Return the [X, Y] coordinate for the center point of the cell that contains the specified text.  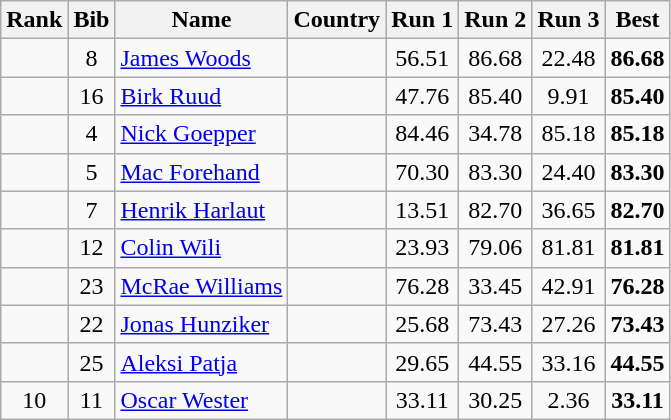
12 [92, 248]
McRae Williams [202, 286]
Nick Goepper [202, 134]
James Woods [202, 58]
Birk Ruud [202, 96]
47.76 [422, 96]
29.65 [422, 362]
33.16 [568, 362]
30.25 [496, 400]
70.30 [422, 172]
Run 1 [422, 20]
33.45 [496, 286]
42.91 [568, 286]
22 [92, 324]
Oscar Wester [202, 400]
79.06 [496, 248]
9.91 [568, 96]
Run 2 [496, 20]
Bib [92, 20]
27.26 [568, 324]
36.65 [568, 210]
11 [92, 400]
13.51 [422, 210]
23 [92, 286]
23.93 [422, 248]
25 [92, 362]
10 [34, 400]
Country [337, 20]
Name [202, 20]
Aleksi Patja [202, 362]
Colin Wili [202, 248]
Jonas Hunziker [202, 324]
2.36 [568, 400]
Best [638, 20]
7 [92, 210]
34.78 [496, 134]
24.40 [568, 172]
Henrik Harlaut [202, 210]
Mac Forehand [202, 172]
25.68 [422, 324]
84.46 [422, 134]
5 [92, 172]
Rank [34, 20]
56.51 [422, 58]
22.48 [568, 58]
Run 3 [568, 20]
8 [92, 58]
4 [92, 134]
16 [92, 96]
